Search for the cell housing the specified text and yield its (X, Y) center coordinate. 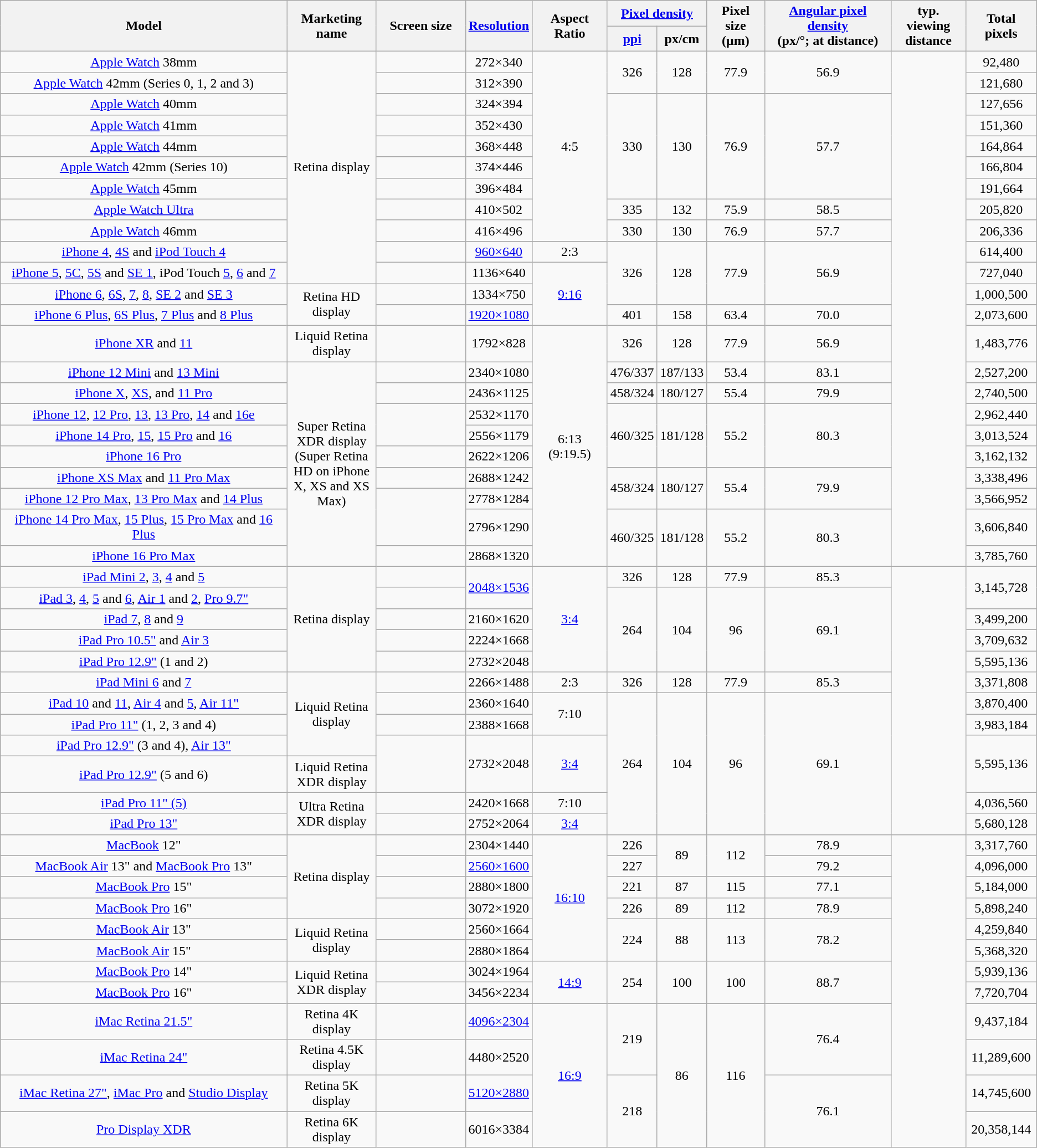
2560×1600 (499, 866)
9,437,184 (1001, 1021)
iPhone 12 Mini and 13 Mini (144, 372)
3024×1964 (499, 971)
3,338,496 (1001, 478)
86 (682, 1075)
Apple Watch 45mm (144, 188)
113 (736, 940)
87 (682, 887)
2360×1640 (499, 704)
Apple Watch 46mm (144, 230)
2436×1125 (499, 393)
224 (632, 940)
MacBook Air 13" (144, 929)
4,096,000 (1001, 866)
16:10 (570, 898)
14:9 (570, 982)
iPhone 6, 6S, 7, 8, SE 2 and SE 3 (144, 294)
205,820 (1001, 209)
2266×1488 (499, 683)
1,483,776 (1001, 344)
166,804 (1001, 167)
3456×2234 (499, 992)
476/337 (632, 372)
410×502 (499, 209)
iPhone 14 Pro Max, 15 Plus, 15 Pro Max and 16 Plus (144, 527)
2,073,600 (1001, 315)
352×430 (499, 125)
53.4 (736, 372)
iPhone X, XS, and 11 Pro (144, 393)
AspectRatio (570, 26)
iPhone 6 Plus, 6S Plus, 7 Plus and 8 Plus (144, 315)
2420×1668 (499, 803)
Pixel density (657, 13)
401 (632, 315)
3,870,400 (1001, 704)
78.2 (828, 940)
2,962,440 (1001, 414)
77.1 (828, 887)
83.1 (828, 372)
2880×1864 (499, 950)
374×446 (499, 167)
191,664 (1001, 188)
221 (632, 887)
3072×1920 (499, 908)
6016×3384 (499, 1129)
Apple Watch 40mm (144, 104)
Apple Watch 38mm (144, 62)
iPad Pro 10.5" and Air 3 (144, 640)
312×390 (499, 83)
Apple Watch 41mm (144, 125)
3,145,728 (1001, 587)
Marketing name (331, 26)
2556×1179 (499, 435)
219 (632, 1039)
5120×2880 (499, 1094)
iPad Mini 2, 3, 4 and 5 (144, 577)
58.5 (828, 209)
3,371,808 (1001, 683)
Apple Watch 42mm (Series 10) (144, 167)
iPhone XR and 11 (144, 344)
76.1 (828, 1111)
5,368,320 (1001, 950)
Retina 4.5K display (331, 1057)
2340×1080 (499, 372)
2868×1320 (499, 556)
iPhone XS Max and 11 Pro Max (144, 478)
iPad Pro 11" (5) (144, 803)
Angular pixel density(px/°; at distance) (828, 26)
6:13 (9:19.5) (570, 447)
158 (682, 315)
typ. viewing distance (928, 26)
MacBook 12" (144, 845)
14,745,600 (1001, 1094)
1,000,500 (1001, 294)
115 (736, 887)
416×496 (499, 230)
4480×2520 (499, 1057)
2,527,200 (1001, 372)
3,709,632 (1001, 640)
164,864 (1001, 146)
1136×640 (499, 273)
9:16 (570, 294)
7,720,704 (1001, 992)
2,740,500 (1001, 393)
227 (632, 866)
1334×750 (499, 294)
151,360 (1001, 125)
px/cm (682, 39)
2224×1668 (499, 640)
206,336 (1001, 230)
iMac Retina 21.5" (144, 1021)
MacBook Pro 15" (144, 887)
iPad Pro 13" (144, 824)
Ultra Retina XDR display (331, 813)
Screen size (421, 26)
2880×1800 (499, 887)
iPad Pro 11" (1, 2, 3 and 4) (144, 725)
2388×1668 (499, 725)
4,259,840 (1001, 929)
Apple Watch Ultra (144, 209)
75.9 (736, 209)
2304×1440 (499, 845)
727,040 (1001, 273)
2778×1284 (499, 499)
3,566,952 (1001, 499)
iMac Retina 27", iMac Pro and Studio Display (144, 1094)
396×484 (499, 188)
20,358,144 (1001, 1129)
960×640 (499, 252)
2688×1242 (499, 478)
Retina 5K display (331, 1094)
Retina 6K display (331, 1129)
2048×1536 (499, 587)
88 (682, 940)
3,785,760 (1001, 556)
79.2 (828, 866)
iPhone 5, 5C, 5S and SE 1, iPod Touch 5, 6 and 7 (144, 273)
127,656 (1001, 104)
4:5 (570, 146)
368×448 (499, 146)
iPad 10 and 11, Air 4 and 5, Air 11" (144, 704)
5,680,128 (1001, 824)
Model (144, 26)
70.0 (828, 315)
iPhone 16 Pro (144, 457)
iPad Pro 12.9" (1 and 2) (144, 661)
2160×1620 (499, 619)
iPhone 4, 4S and iPod Touch 4 (144, 252)
iPhone 12 Pro Max, 13 Pro Max and 14 Plus (144, 499)
272×340 (499, 62)
MacBook Air 13" and MacBook Pro 13" (144, 866)
2796×1290 (499, 527)
3,499,200 (1001, 619)
132 (682, 209)
1792×828 (499, 344)
1920×1080 (499, 315)
MacBook Pro 14" (144, 971)
iPad 7, 8 and 9 (144, 619)
ppi (632, 39)
5,939,136 (1001, 971)
Super Retina XDR display (Super Retina HD on iPhone X, XS and XS Max) (331, 464)
iMac Retina 24" (144, 1057)
92,480 (1001, 62)
Total pixels (1001, 26)
iPad Pro 12.9" (3 and 4), Air 13" (144, 746)
3,162,132 (1001, 457)
254 (632, 982)
Pixel size (μm) (736, 26)
3,606,840 (1001, 527)
MacBook Air 15" (144, 950)
Apple Watch 42mm (Series 0, 1, 2 and 3) (144, 83)
2532×1170 (499, 414)
5,898,240 (1001, 908)
2622×1206 (499, 457)
iPhone 16 Pro Max (144, 556)
187/133 (682, 372)
Resolution (499, 26)
16:9 (570, 1075)
Retina 4K display (331, 1021)
2752×2064 (499, 824)
iPad Pro 12.9" (5 and 6) (144, 775)
4,036,560 (1001, 803)
5,184,000 (1001, 887)
4096×2304 (499, 1021)
121,680 (1001, 83)
2560×1664 (499, 929)
88.7 (828, 982)
Apple Watch 44mm (144, 146)
Pro Display XDR (144, 1129)
76.4 (828, 1039)
iPad Mini 6 and 7 (144, 683)
Retina HD display (331, 305)
3,013,524 (1001, 435)
iPhone 14 Pro, 15, 15 Pro and 16 (144, 435)
116 (736, 1075)
3,317,760 (1001, 845)
3,983,184 (1001, 725)
324×394 (499, 104)
63.4 (736, 315)
218 (632, 1111)
iPhone 12, 12 Pro, 13, 13 Pro, 14 and 16e (144, 414)
iPad 3, 4, 5 and 6, Air 1 and 2, Pro 9.7" (144, 598)
11,289,600 (1001, 1057)
335 (632, 209)
614,400 (1001, 252)
